Detect which cell encompasses the target text, then output its (x, y) center coordinate. 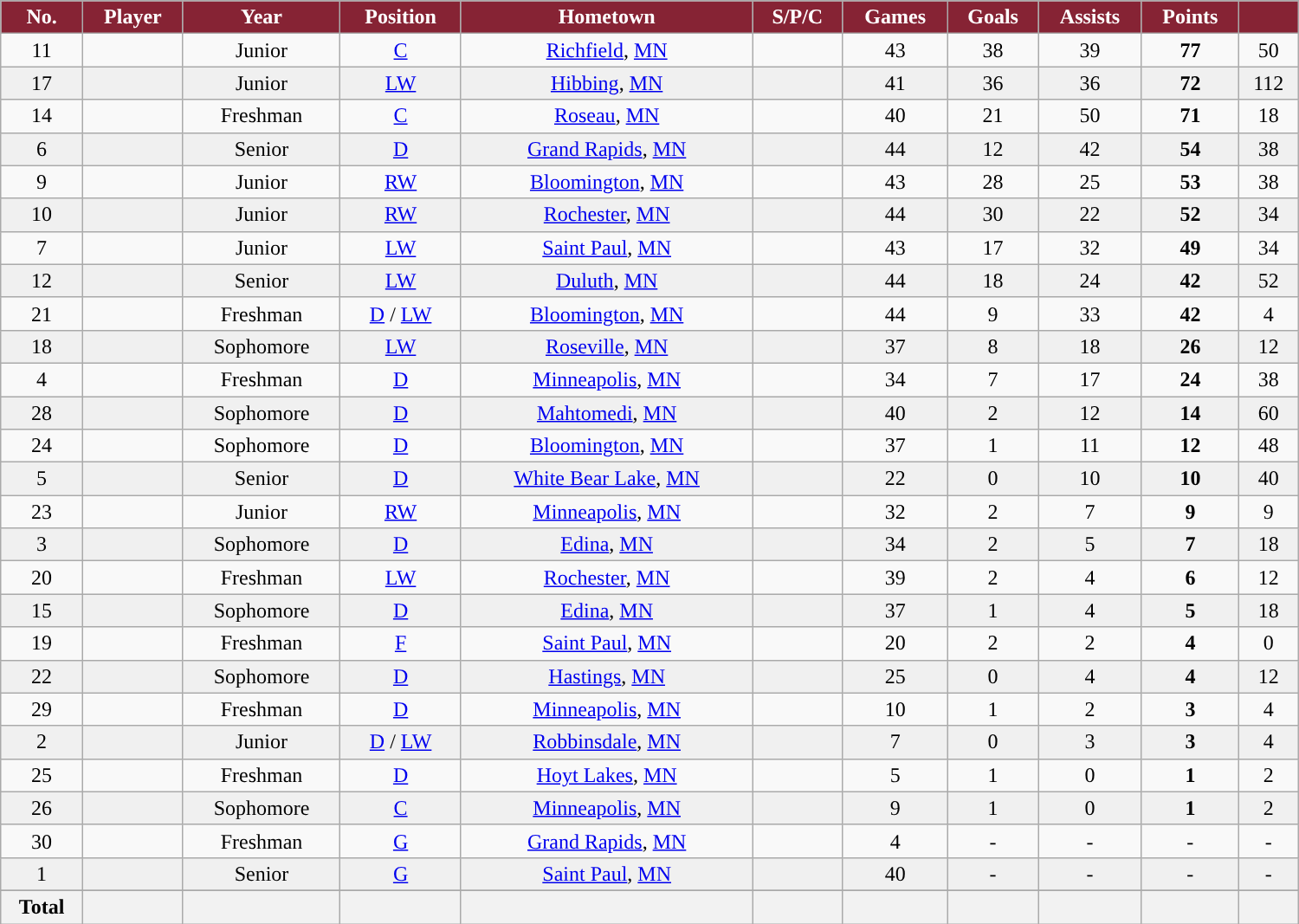
Roseville, MN (606, 346)
23 (42, 512)
54 (1190, 149)
72 (1190, 83)
Assists (1090, 17)
Mahtomedi, MN (606, 413)
77 (1190, 50)
71 (1190, 116)
Duluth, MN (606, 281)
Richfield, MN (606, 50)
Hibbing, MN (606, 83)
112 (1268, 83)
S/P/C (798, 17)
Player (132, 17)
60 (1268, 413)
Hometown (606, 17)
41 (895, 83)
Roseau, MN (606, 116)
Points (1190, 17)
53 (1190, 182)
White Bear Lake, MN (606, 479)
Goals (993, 17)
F (401, 643)
Games (895, 17)
Year (262, 17)
Position (401, 17)
19 (42, 643)
Hoyt Lakes, MN (606, 775)
Total (42, 907)
33 (1090, 313)
29 (42, 709)
48 (1268, 446)
15 (42, 611)
49 (1190, 248)
Hastings, MN (606, 676)
No. (42, 17)
Robbinsdale, MN (606, 742)
8 (993, 346)
